Search for the cell housing the specified text and yield its [x, y] center coordinate. 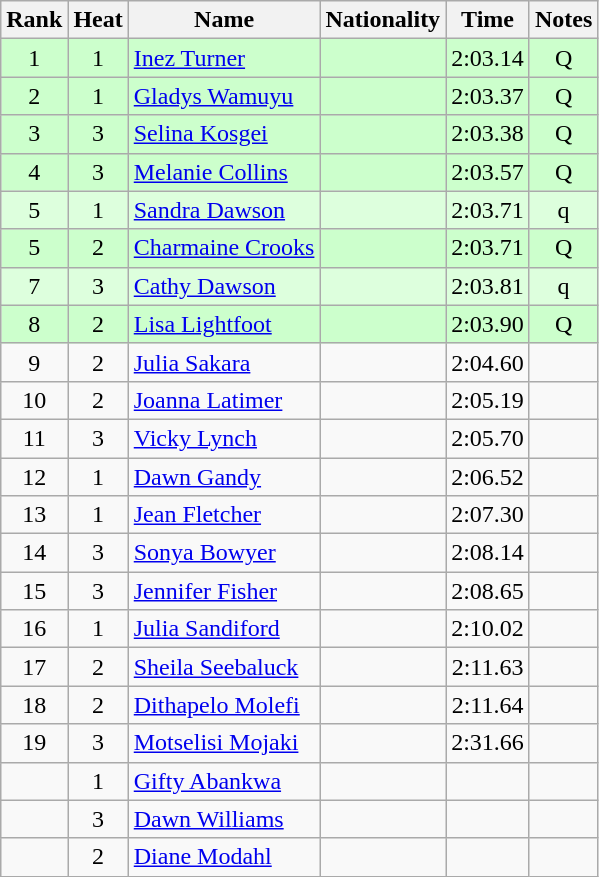
Gifty Abankwa [224, 781]
Motselisi Mojaki [224, 743]
4 [34, 172]
16 [34, 629]
18 [34, 705]
Charmaine Crooks [224, 248]
7 [34, 286]
2:03.14 [488, 58]
2:05.70 [488, 438]
8 [34, 324]
Nationality [383, 20]
Sonya Bowyer [224, 553]
Melanie Collins [224, 172]
Vicky Lynch [224, 438]
Julia Sakara [224, 362]
2:03.57 [488, 172]
Time [488, 20]
2:11.64 [488, 705]
2:04.60 [488, 362]
17 [34, 667]
Dawn Gandy [224, 477]
10 [34, 400]
13 [34, 515]
Lisa Lightfoot [224, 324]
2:31.66 [488, 743]
2:11.63 [488, 667]
Sheila Seebaluck [224, 667]
2:10.02 [488, 629]
Cathy Dawson [224, 286]
2:03.90 [488, 324]
Dithapelo Molefi [224, 705]
Heat [98, 20]
Rank [34, 20]
Jean Fletcher [224, 515]
Inez Turner [224, 58]
Diane Modahl [224, 857]
2:08.14 [488, 553]
15 [34, 591]
11 [34, 438]
9 [34, 362]
12 [34, 477]
Selina Kosgei [224, 134]
2:05.19 [488, 400]
2:03.37 [488, 96]
2:07.30 [488, 515]
2:03.81 [488, 286]
2:08.65 [488, 591]
Dawn Williams [224, 819]
Jennifer Fisher [224, 591]
Julia Sandiford [224, 629]
Notes [563, 20]
2:03.38 [488, 134]
Gladys Wamuyu [224, 96]
Name [224, 20]
14 [34, 553]
2:06.52 [488, 477]
19 [34, 743]
Sandra Dawson [224, 210]
Joanna Latimer [224, 400]
